Return the (x, y) coordinate for the center point of the cell that contains the specified text.  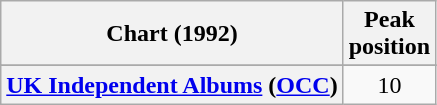
UK Independent Albums (OCC) (172, 85)
10 (389, 85)
Chart (1992) (172, 34)
Peakposition (389, 34)
